Return (X, Y) of the center of cell containing provided text 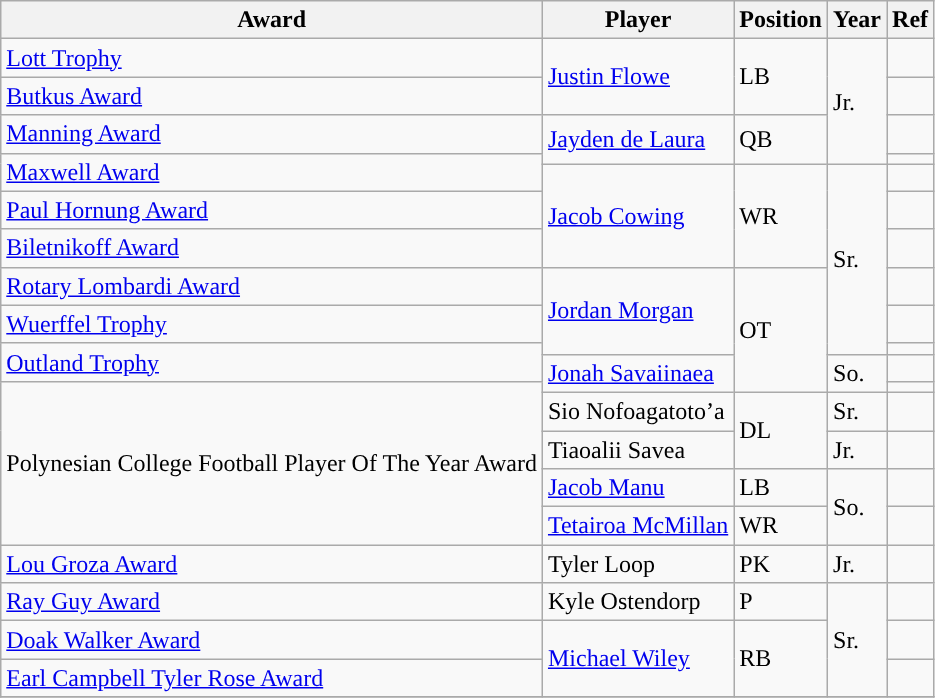
RB (781, 659)
OT (781, 330)
DL (781, 430)
Ray Guy Award (272, 602)
Butkus Award (272, 96)
Lott Trophy (272, 58)
Jayden de Laura (638, 140)
Paul Hornung Award (272, 210)
Michael Wiley (638, 659)
Position (781, 20)
Jacob Manu (638, 488)
Polynesian College Football Player Of The Year Award (272, 462)
Tiaoalii Savea (638, 449)
Rotary Lombardi Award (272, 286)
Jordan Morgan (638, 310)
Tetairoa McMillan (638, 526)
Player (638, 20)
Manning Award (272, 134)
QB (781, 140)
Ref (910, 20)
Year (858, 20)
Outland Trophy (272, 362)
Sio Nofoagatoto’a (638, 411)
Maxwell Award (272, 172)
Award (272, 20)
Biletnikoff Award (272, 248)
P (781, 602)
Kyle Ostendorp (638, 602)
Jacob Cowing (638, 216)
Tyler Loop (638, 564)
Wuerffel Trophy (272, 324)
Jonah Savaiinaea (638, 373)
Doak Walker Award (272, 640)
Justin Flowe (638, 77)
PK (781, 564)
Lou Groza Award (272, 564)
Earl Campbell Tyler Rose Award (272, 678)
